Provide the [x, y] coordinate of the cell's center where the given text is located.  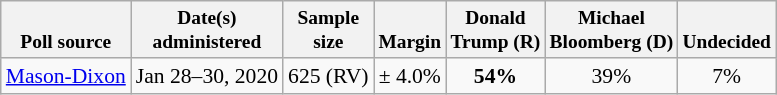
7% [727, 76]
Undecided [727, 30]
DonaldTrump (R) [496, 30]
Margin [410, 30]
MichaelBloomberg (D) [612, 30]
Samplesize [328, 30]
± 4.0% [410, 76]
Mason-Dixon [66, 76]
625 (RV) [328, 76]
Date(s)administered [207, 30]
Poll source [66, 30]
54% [496, 76]
39% [612, 76]
Jan 28–30, 2020 [207, 76]
